Output the [x, y] coordinate of the center of the cell containing the given text.  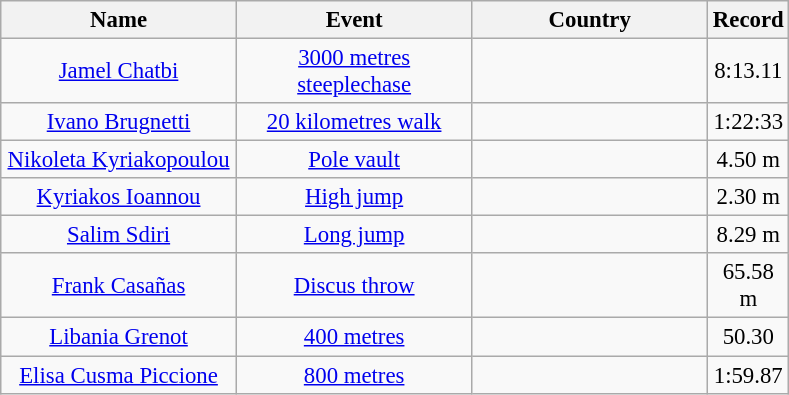
Country [590, 20]
Elisa Cusma Piccione [119, 375]
800 metres [354, 375]
4.50 m [748, 160]
1:22:33 [748, 122]
3000 metres steeplechase [354, 72]
Libania Grenot [119, 337]
Kyriakos Ioannou [119, 197]
50.30 [748, 337]
Salim Sdiri [119, 235]
8.29 m [748, 235]
20 kilometres walk [354, 122]
Name [119, 20]
Long jump [354, 235]
High jump [354, 197]
65.58 m [748, 286]
Pole vault [354, 160]
400 metres [354, 337]
Frank Casañas [119, 286]
1:59.87 [748, 375]
8:13.11 [748, 72]
Record [748, 20]
2.30 m [748, 197]
Jamel Chatbi [119, 72]
Event [354, 20]
Ivano Brugnetti [119, 122]
Discus throw [354, 286]
Nikoleta Kyriakopoulou [119, 160]
